Detect which cell encompasses the target text, then output its [X, Y] center coordinate. 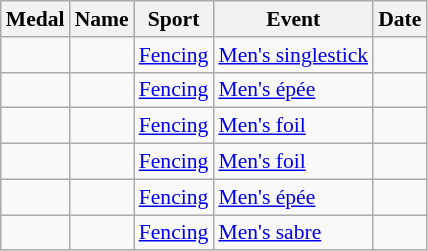
Date [400, 19]
Sport [174, 19]
Name [102, 19]
Medal [36, 19]
Men's singlestick [293, 55]
Event [293, 19]
Men's sabre [293, 233]
